Pinpoint the cell where the given text exists, returning its (X, Y) midpoint coordinate. 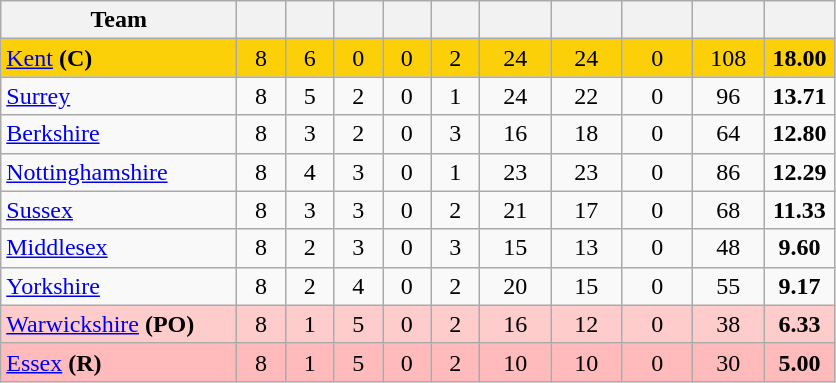
18.00 (800, 58)
Yorkshire (119, 286)
96 (728, 96)
12 (586, 324)
Kent (C) (119, 58)
38 (728, 324)
108 (728, 58)
9.17 (800, 286)
55 (728, 286)
Essex (R) (119, 362)
86 (728, 172)
18 (586, 134)
Berkshire (119, 134)
68 (728, 210)
9.60 (800, 248)
Surrey (119, 96)
Middlesex (119, 248)
Team (119, 20)
Nottinghamshire (119, 172)
21 (516, 210)
Sussex (119, 210)
5.00 (800, 362)
17 (586, 210)
6 (310, 58)
30 (728, 362)
64 (728, 134)
12.80 (800, 134)
20 (516, 286)
48 (728, 248)
22 (586, 96)
12.29 (800, 172)
13 (586, 248)
11.33 (800, 210)
Warwickshire (PO) (119, 324)
6.33 (800, 324)
13.71 (800, 96)
